From the cell containing the given text, extract its center point as [X, Y] coordinate. 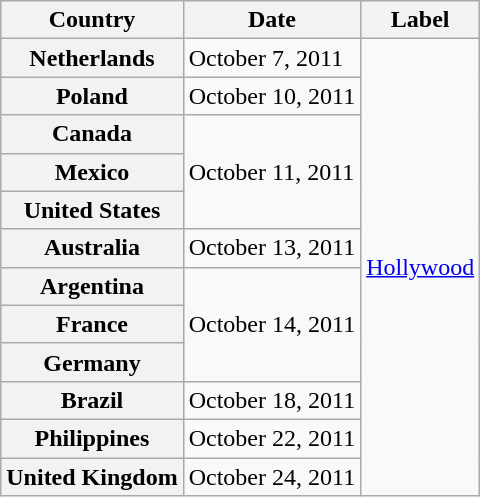
Hollywood [420, 268]
Poland [92, 96]
Australia [92, 248]
Netherlands [92, 58]
Date [272, 20]
October 10, 2011 [272, 96]
Brazil [92, 400]
Philippines [92, 438]
Label [420, 20]
Mexico [92, 172]
United States [92, 210]
October 13, 2011 [272, 248]
France [92, 324]
October 22, 2011 [272, 438]
October 7, 2011 [272, 58]
United Kingdom [92, 477]
October 14, 2011 [272, 324]
October 24, 2011 [272, 477]
Canada [92, 134]
October 18, 2011 [272, 400]
Argentina [92, 286]
Country [92, 20]
October 11, 2011 [272, 172]
Germany [92, 362]
